Return [X, Y] of the center of cell containing provided text 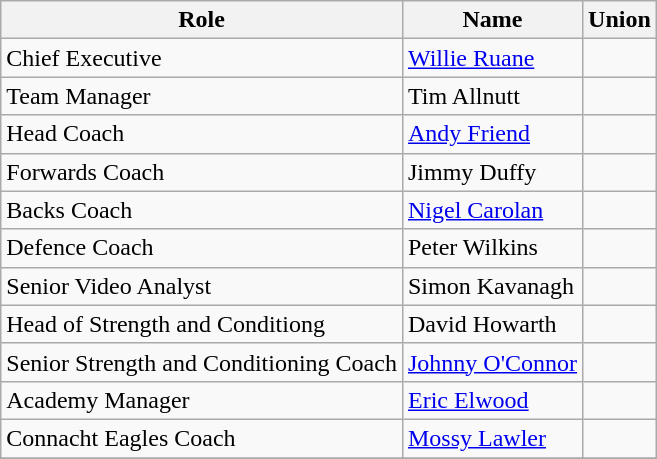
Peter Wilkins [492, 248]
Mossy Lawler [492, 438]
Senior Video Analyst [202, 286]
Chief Executive [202, 58]
Union [620, 20]
Academy Manager [202, 400]
Nigel Carolan [492, 210]
Head Coach [202, 134]
Role [202, 20]
Backs Coach [202, 210]
Name [492, 20]
Defence Coach [202, 248]
Andy Friend [492, 134]
Jimmy Duffy [492, 172]
Connacht Eagles Coach [202, 438]
David Howarth [492, 324]
Simon Kavanagh [492, 286]
Eric Elwood [492, 400]
Senior Strength and Conditioning Coach [202, 362]
Head of Strength and Conditiong [202, 324]
Johnny O'Connor [492, 362]
Tim Allnutt [492, 96]
Willie Ruane [492, 58]
Team Manager [202, 96]
Forwards Coach [202, 172]
